Capture the cell that displays the provided text and extract its [X, Y] central coordinate. 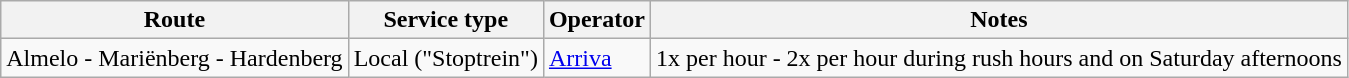
Almelo - Mariënberg - Hardenberg [174, 58]
Operator [596, 20]
Notes [998, 20]
Route [174, 20]
Local ("Stoptrein") [446, 58]
Service type [446, 20]
Arriva [596, 58]
1x per hour - 2x per hour during rush hours and on Saturday afternoons [998, 58]
